Capture the cell that displays the provided text and extract its [x, y] central coordinate. 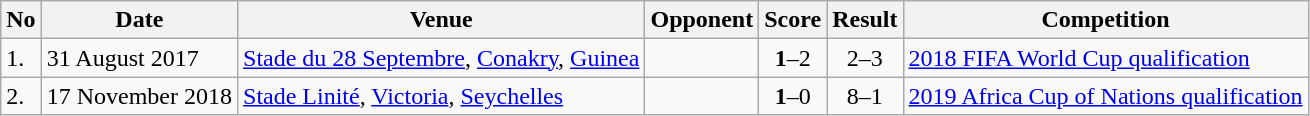
Opponent [702, 20]
1–2 [793, 58]
17 November 2018 [139, 96]
Stade Linité, Victoria, Seychelles [442, 96]
No [21, 20]
Score [793, 20]
1. [21, 58]
2018 FIFA World Cup qualification [1106, 58]
2. [21, 96]
2019 Africa Cup of Nations qualification [1106, 96]
2–3 [865, 58]
Result [865, 20]
Competition [1106, 20]
Date [139, 20]
1–0 [793, 96]
8–1 [865, 96]
Venue [442, 20]
Stade du 28 Septembre, Conakry, Guinea [442, 58]
31 August 2017 [139, 58]
